Scan for the cell matching the given text and deliver its [X, Y] coordinate at center. 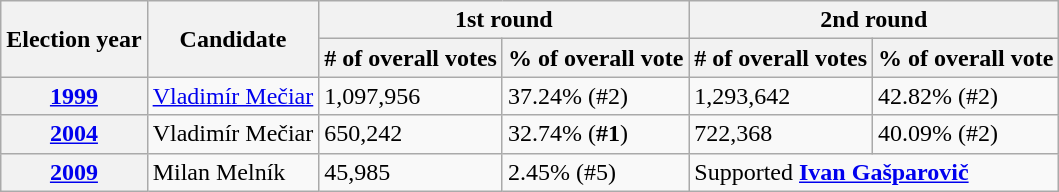
Election year [74, 39]
650,242 [411, 134]
Milan Melník [233, 172]
42.82% (#2) [966, 96]
Supported Ivan Gašparovič [874, 172]
Candidate [233, 39]
2.45% (#5) [595, 172]
37.24% (#2) [595, 96]
1st round [504, 20]
45,985 [411, 172]
2009 [74, 172]
40.09% (#2) [966, 134]
722,368 [781, 134]
1,293,642 [781, 96]
1999 [74, 96]
1,097,956 [411, 96]
32.74% (#1) [595, 134]
2nd round [874, 20]
2004 [74, 134]
